Locate the cell with the specified text and output its (X, Y) center coordinate. 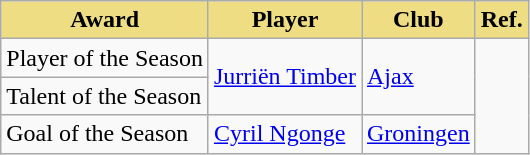
Groningen (419, 134)
Goal of the Season (105, 134)
Award (105, 20)
Talent of the Season (105, 96)
Ajax (419, 77)
Club (419, 20)
Jurriën Timber (284, 77)
Ref. (502, 20)
Player (284, 20)
Player of the Season (105, 58)
Cyril Ngonge (284, 134)
